Output the (x, y) coordinate of the center of the cell containing the given text.  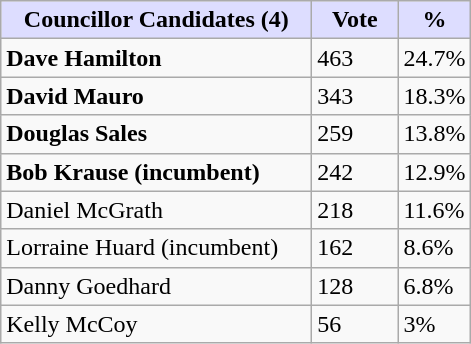
% (434, 20)
Douglas Sales (156, 134)
Daniel McGrath (156, 210)
Councillor Candidates (4) (156, 20)
463 (355, 58)
Bob Krause (incumbent) (156, 172)
David Mauro (156, 96)
242 (355, 172)
128 (355, 286)
3% (434, 324)
Dave Hamilton (156, 58)
Lorraine Huard (incumbent) (156, 248)
12.9% (434, 172)
8.6% (434, 248)
218 (355, 210)
343 (355, 96)
6.8% (434, 286)
Danny Goedhard (156, 286)
18.3% (434, 96)
Kelly McCoy (156, 324)
56 (355, 324)
162 (355, 248)
Vote (355, 20)
11.6% (434, 210)
24.7% (434, 58)
13.8% (434, 134)
259 (355, 134)
